Pinpoint the cell where the given text exists, returning its [X, Y] midpoint coordinate. 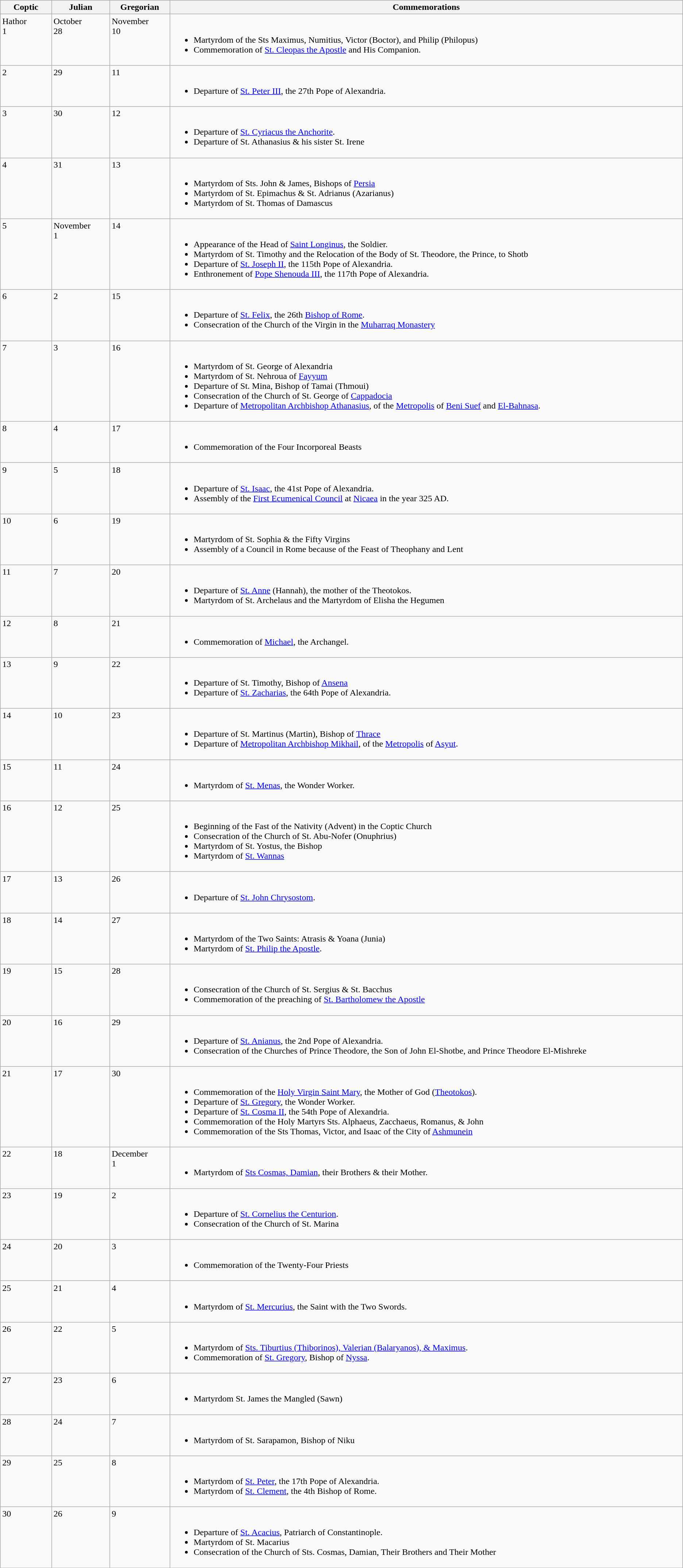
Consecration of the Church of St. Sergius & St. BacchusCommemoration of the preaching of St. Bartholomew the Apostle [426, 990]
31 [80, 188]
Martyrdom St. James the Mangled (Sawn) [426, 1394]
Commemorations [426, 7]
Martyrdom of the Two Saints: Atrasis & Yoana (Junia)Martyrdom of St. Philip the Apostle. [426, 939]
October28 [80, 40]
Martyrdom of the Sts Maximus, Numitius, Victor (Boctor), and Philip (Philopus)Commemoration of St. Cleopas the Apostle and His Companion. [426, 40]
December1 [140, 1168]
Martyrdom of Sts. Tiburtius (Thiborinos), Valerian (Balaryanos), & Maximus.Commemoration of St. Gregory, Bishop of Nyssa. [426, 1347]
Departure of St. Timothy, Bishop of AnsenaDeparture of St. Zacharias, the 64th Pope of Alexandria. [426, 683]
Martyrdom of St. Menas, the Wonder Worker. [426, 781]
Martyrdom of St. Sophia & the Fifty VirginsAssembly of a Council in Rome because of the Feast of Theophany and Lent [426, 539]
November1 [80, 254]
Martyrdom of Sts. John & James, Bishops of PersiaMartyrdom of St. Epimachus & St. Adrianus (Azarianus)Martyrdom of St. Thomas of Damascus [426, 188]
Commemoration of the Twenty-Four Priests [426, 1260]
Martyrdom of Sts Cosmas, Damian, their Brothers & their Mother. [426, 1168]
Hathor1 [26, 40]
Departure of St. Cornelius the Centurion.Consecration of the Church of St. Marina [426, 1214]
Departure of St. Peter III, the 27th Pope of Alexandria. [426, 86]
Martyrdom of St. Sarapamon, Bishop of Niku [426, 1435]
Departure of St. Cyriacus the Anchorite.Departure of St. Athanasius & his sister St. Irene [426, 132]
Julian [80, 7]
Gregorian [140, 7]
Departure of St. Martinus (Martin), Bishop of ThraceDeparture of Metropolitan Archbishop Mikhail, of the Metropolis of Asyut. [426, 734]
Departure of St. John Chrysostom. [426, 892]
November10 [140, 40]
Commemoration of the Four Incorporeal Beasts [426, 442]
Coptic [26, 7]
Departure of St. Felix, the 26th Bishop of Rome.Consecration of the Church of the Virgin in the Muharraq Monastery [426, 315]
Departure of St. Anne (Hannah), the mother of the Theotokos.Martyrdom of St. Archelaus and the Martyrdom of Elisha the Hegumen [426, 590]
Martyrdom of St. Peter, the 17th Pope of Alexandria.Martyrdom of St. Clement, the 4th Bishop of Rome. [426, 1481]
Martyrdom of St. Mercurius, the Saint with the Two Swords. [426, 1301]
Departure of St. Isaac, the 41st Pope of Alexandria.Assembly of the First Ecumenical Council at Nicaea in the year 325 AD. [426, 488]
Commemoration of Michael, the Archangel. [426, 637]
